Find where the given text appears and provide that cell's center as [x, y] coordinate. 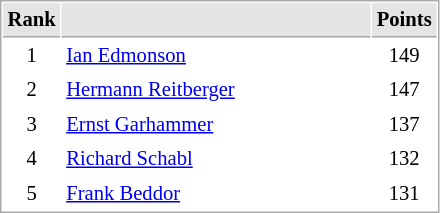
5 [32, 194]
1 [32, 56]
4 [32, 158]
Rank [32, 20]
Frank Beddor [216, 194]
132 [404, 158]
3 [32, 124]
137 [404, 124]
Ernst Garhammer [216, 124]
Ian Edmonson [216, 56]
131 [404, 194]
149 [404, 56]
Hermann Reitberger [216, 90]
2 [32, 90]
Points [404, 20]
147 [404, 90]
Richard Schabl [216, 158]
